Search for the cell housing the specified text and yield its (X, Y) center coordinate. 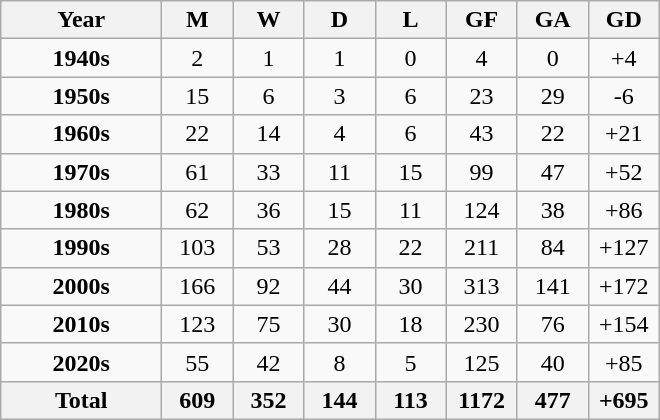
230 (482, 324)
+85 (624, 362)
44 (340, 286)
47 (552, 172)
2000s (82, 286)
113 (410, 400)
+86 (624, 210)
1960s (82, 134)
125 (482, 362)
38 (552, 210)
+695 (624, 400)
166 (198, 286)
D (340, 20)
40 (552, 362)
14 (268, 134)
33 (268, 172)
62 (198, 210)
L (410, 20)
42 (268, 362)
36 (268, 210)
+21 (624, 134)
M (198, 20)
29 (552, 96)
3 (340, 96)
-6 (624, 96)
2 (198, 58)
477 (552, 400)
Year (82, 20)
55 (198, 362)
123 (198, 324)
1970s (82, 172)
313 (482, 286)
28 (340, 248)
211 (482, 248)
352 (268, 400)
+52 (624, 172)
1950s (82, 96)
GA (552, 20)
103 (198, 248)
W (268, 20)
GD (624, 20)
8 (340, 362)
1172 (482, 400)
92 (268, 286)
23 (482, 96)
+127 (624, 248)
2020s (82, 362)
124 (482, 210)
43 (482, 134)
1980s (82, 210)
84 (552, 248)
141 (552, 286)
1940s (82, 58)
Total (82, 400)
75 (268, 324)
1990s (82, 248)
+4 (624, 58)
2010s (82, 324)
5 (410, 362)
76 (552, 324)
144 (340, 400)
+172 (624, 286)
GF (482, 20)
99 (482, 172)
18 (410, 324)
53 (268, 248)
+154 (624, 324)
609 (198, 400)
61 (198, 172)
